Capture the cell that displays the provided text and extract its [X, Y] central coordinate. 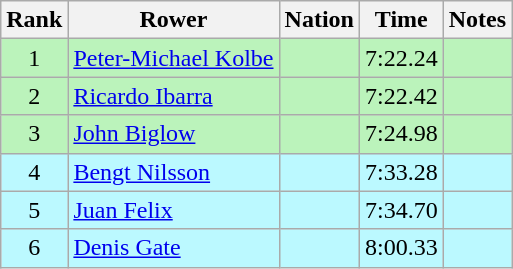
Juan Felix [174, 210]
5 [34, 210]
7:33.28 [401, 172]
7:22.24 [401, 58]
8:00.33 [401, 248]
7:22.42 [401, 96]
Ricardo Ibarra [174, 96]
Bengt Nilsson [174, 172]
Rower [174, 20]
Time [401, 20]
Denis Gate [174, 248]
6 [34, 248]
1 [34, 58]
Rank [34, 20]
7:24.98 [401, 134]
Notes [477, 20]
Nation [319, 20]
2 [34, 96]
3 [34, 134]
John Biglow [174, 134]
4 [34, 172]
Peter-Michael Kolbe [174, 58]
7:34.70 [401, 210]
